Capture the cell that displays the provided text and extract its [x, y] central coordinate. 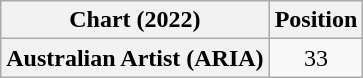
Chart (2022) [135, 20]
Position [316, 20]
Australian Artist (ARIA) [135, 58]
33 [316, 58]
